Capture the cell that displays the provided text and extract its [X, Y] central coordinate. 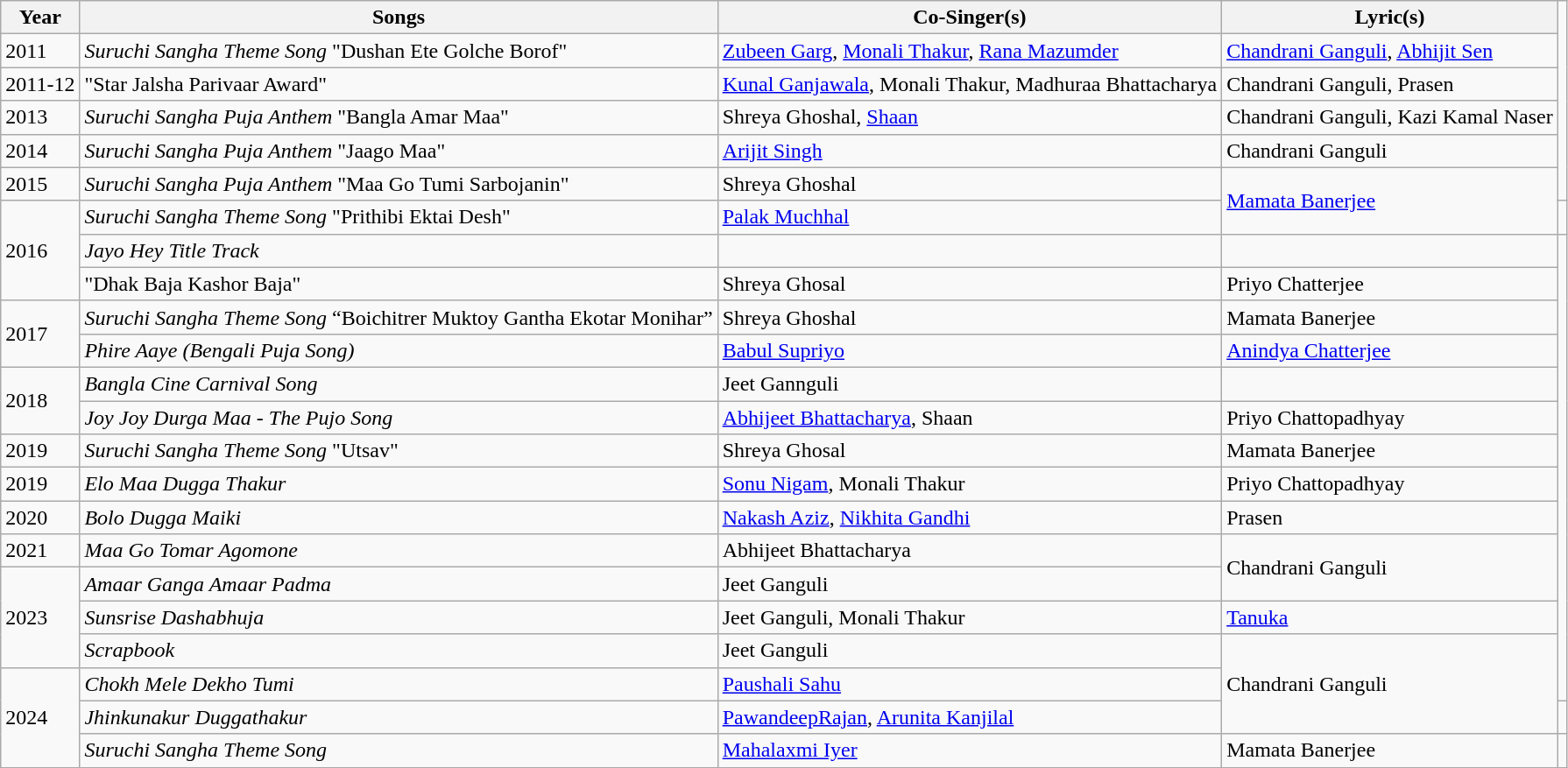
Arijit Singh [969, 151]
Paushali Sahu [969, 684]
Suruchi Sangha Theme Song "Utsav" [399, 451]
Nakash Aziz, Nikhita Gandhi [969, 518]
Kunal Ganjawala, Monali Thakur, Madhuraa Bhattacharya [969, 84]
Prasen [1390, 518]
Scrapbook [399, 651]
Suruchi Sangha Theme Song “Boichitrer Muktoy Gantha Ekotar Monihar” [399, 317]
Chokh Mele Dekho Tumi [399, 684]
Year [40, 18]
2024 [40, 717]
Suruchi Sangha Puja Anthem "Jaago Maa" [399, 151]
Joy Joy Durga Maa - The Pujo Song [399, 418]
"Dhak Baja Kashor Baja" [399, 284]
Suruchi Sangha Puja Anthem "Bangla Amar Maa" [399, 117]
Suruchi Sangha Theme Song "Prithibi Ektai Desh" [399, 217]
Co-Singer(s) [969, 18]
Abhijeet Bhattacharya [969, 551]
PawandeepRajan, Arunita Kanjilal [969, 717]
Priyo Chatterjee [1390, 284]
Anindya Chatterjee [1390, 350]
Suruchi Sangha Theme Song [399, 750]
Amaar Ganga Amaar Padma [399, 584]
2011-12 [40, 84]
Chandrani Ganguli, Kazi Kamal Naser [1390, 117]
Jhinkunakur Duggathakur [399, 717]
Jeet Ganguli, Monali Thakur [969, 617]
Babul Supriyo [969, 350]
2021 [40, 551]
Maa Go Tomar Agomone [399, 551]
2015 [40, 184]
Sunsrise Dashabhuja [399, 617]
2020 [40, 518]
Tanuka [1390, 617]
Mahalaxmi Iyer [969, 750]
Zubeen Garg, Monali Thakur, Rana Mazumder [969, 51]
2014 [40, 151]
Shreya Ghoshal, Shaan [969, 117]
Chandrani Ganguli, Abhijit Sen [1390, 51]
Chandrani Ganguli, Prasen [1390, 84]
Songs [399, 18]
2023 [40, 617]
"Star Jalsha Parivaar Award" [399, 84]
Phire Aaye (Bengali Puja Song) [399, 350]
Suruchi Sangha Puja Anthem "Maa Go Tumi Sarbojanin" [399, 184]
Sonu Nigam, Monali Thakur [969, 484]
2017 [40, 334]
2011 [40, 51]
Jayo Hey Title Track [399, 250]
2013 [40, 117]
2016 [40, 250]
Lyric(s) [1390, 18]
Elo Maa Dugga Thakur [399, 484]
Abhijeet Bhattacharya, Shaan [969, 418]
Bangla Cine Carnival Song [399, 384]
Jeet Gannguli [969, 384]
Palak Muchhal [969, 217]
Bolo Dugga Maiki [399, 518]
Suruchi Sangha Theme Song "Dushan Ete Golche Borof" [399, 51]
2018 [40, 400]
